Find where the given text appears and provide that cell's center as [X, Y] coordinate. 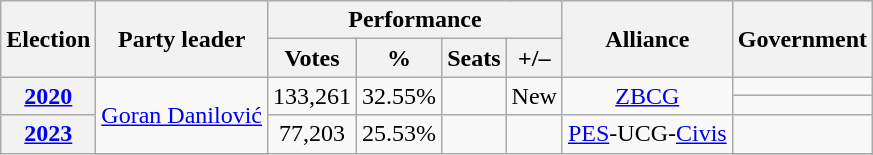
New [534, 96]
133,261 [312, 96]
Alliance [647, 39]
Seats [474, 58]
Government [802, 39]
Goran Danilović [182, 115]
Performance [414, 20]
Election [48, 39]
+/– [534, 58]
PES-UCG-Civis [647, 134]
Party leader [182, 39]
Votes [312, 58]
2020 [48, 96]
25.53% [400, 134]
ZBCG [647, 96]
% [400, 58]
77,203 [312, 134]
32.55% [400, 96]
2023 [48, 134]
